Determine the [x, y] coordinate at the center of the cell enclosing the given text.  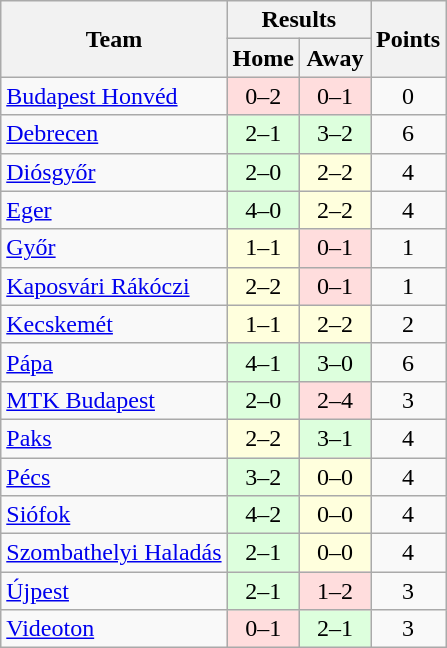
Kecskemét [114, 324]
4–1 [263, 362]
Pápa [114, 362]
0–2 [263, 96]
1–2 [334, 591]
Szombathelyi Haladás [114, 553]
Team [114, 39]
Results [298, 20]
2 [408, 324]
Kaposvári Rákóczi [114, 286]
4–0 [263, 210]
0 [408, 96]
Debrecen [114, 134]
Budapest Honvéd [114, 96]
Siófok [114, 515]
Eger [114, 210]
Home [263, 58]
3–0 [334, 362]
Videoton [114, 629]
Points [408, 39]
Pécs [114, 477]
MTK Budapest [114, 400]
Away [334, 58]
Újpest [114, 591]
4–2 [263, 515]
Győr [114, 248]
2–4 [334, 400]
3–1 [334, 438]
Diósgyőr [114, 172]
Paks [114, 438]
